Provide the [X, Y] coordinate of the cell's center where the given text is located.  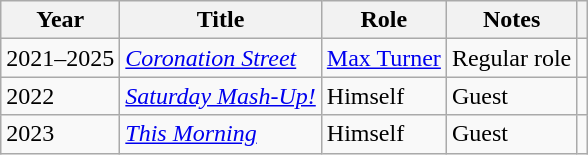
Coronation Street [220, 58]
Role [384, 20]
This Morning [220, 134]
2021–2025 [60, 58]
Title [220, 20]
2022 [60, 96]
2023 [60, 134]
Max Turner [384, 58]
Regular role [511, 58]
Notes [511, 20]
Year [60, 20]
Saturday Mash-Up! [220, 96]
